Identify which cell holds the provided text, then report its [x, y] central coordinate. 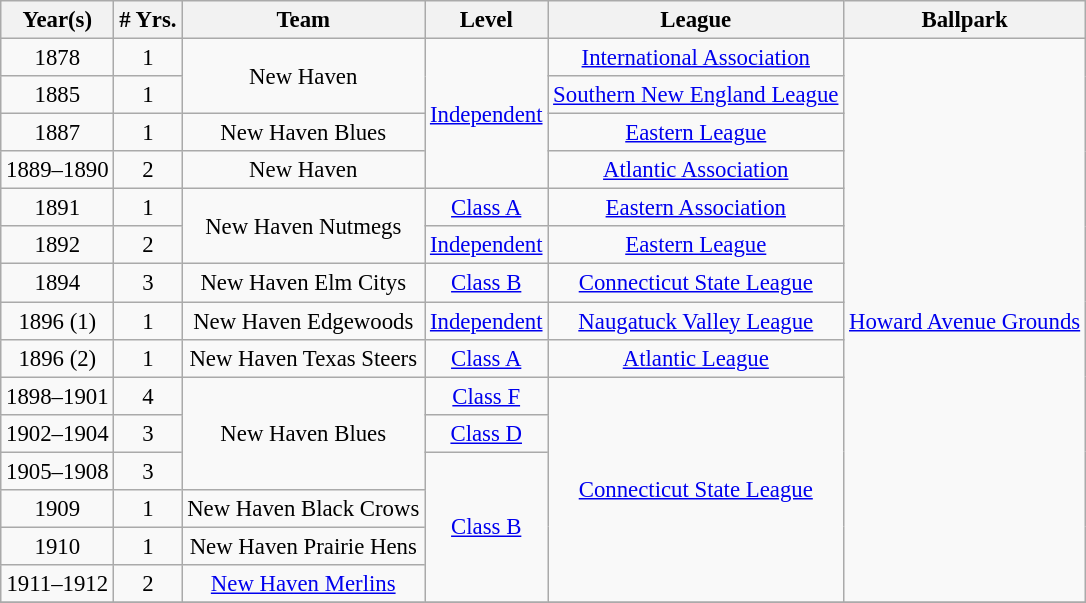
Level [486, 20]
New Haven Elm Citys [304, 283]
International Association [696, 58]
Team [304, 20]
Class F [486, 396]
1885 [58, 95]
1892 [58, 245]
1909 [58, 509]
1896 (2) [58, 358]
# Yrs. [148, 20]
Eastern Association [696, 208]
New Haven Prairie Hens [304, 546]
Year(s) [58, 20]
1910 [58, 546]
1878 [58, 58]
New Haven Nutmegs [304, 226]
Southern New England League [696, 95]
1887 [58, 133]
New Haven Black Crows [304, 509]
1891 [58, 208]
4 [148, 396]
1896 (1) [58, 321]
New Haven Merlins [304, 584]
Atlantic League [696, 358]
Naugatuck Valley League [696, 321]
New Haven Edgewoods [304, 321]
1898–1901 [58, 396]
Atlantic Association [696, 170]
1902–1904 [58, 433]
1911–1912 [58, 584]
New Haven Texas Steers [304, 358]
Class D [486, 433]
1889–1890 [58, 170]
Howard Avenue Grounds [965, 321]
League [696, 20]
1905–1908 [58, 471]
Ballpark [965, 20]
1894 [58, 283]
